Capture the cell that displays the provided text and extract its (X, Y) central coordinate. 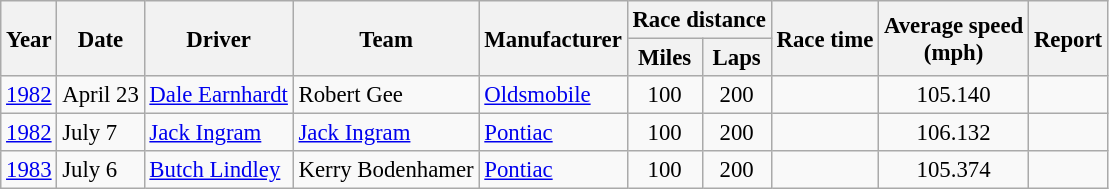
Date (100, 38)
Butch Lindley (218, 170)
1983 (29, 170)
Race distance (699, 20)
Miles (664, 58)
Manufacturer (553, 38)
Robert Gee (386, 95)
Race time (824, 38)
Oldsmobile (553, 95)
July 6 (100, 170)
105.374 (954, 170)
April 23 (100, 95)
Kerry Bodenhamer (386, 170)
Report (1068, 38)
Dale Earnhardt (218, 95)
July 7 (100, 133)
Team (386, 38)
Year (29, 38)
Driver (218, 38)
106.132 (954, 133)
Average speed(mph) (954, 38)
Laps (736, 58)
105.140 (954, 95)
